Pinpoint the cell where the given text exists, returning its [X, Y] midpoint coordinate. 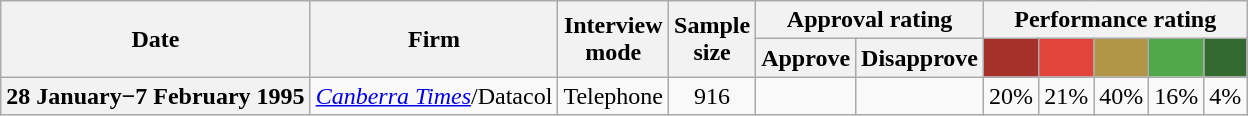
Canberra Times/Datacol [434, 96]
Disapprove [920, 58]
21% [1066, 96]
Performance rating [1116, 20]
Telephone [614, 96]
Date [156, 39]
Firm [434, 39]
28 January−7 February 1995 [156, 96]
4% [1226, 96]
40% [1122, 96]
20% [1012, 96]
Samplesize [712, 39]
916 [712, 96]
Approval rating [870, 20]
16% [1176, 96]
Approve [806, 58]
Interviewmode [614, 39]
